For the text-containing cell, return its midpoint in (X, Y) coordinate format. 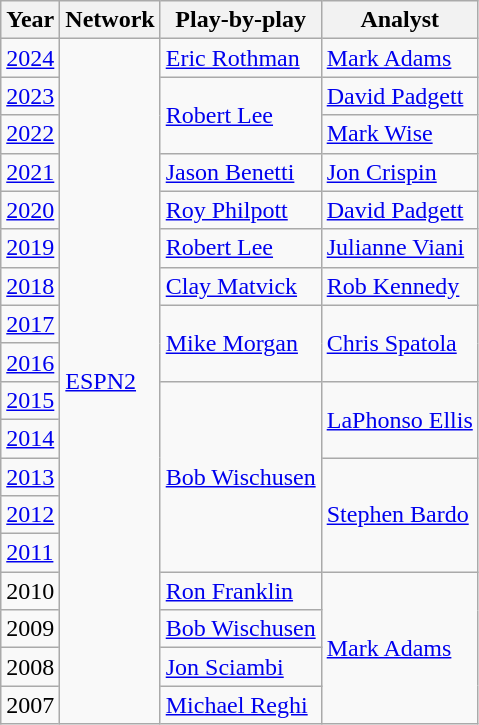
Mark Wise (400, 134)
2008 (30, 667)
2023 (30, 96)
Mike Morgan (240, 343)
Year (30, 20)
2014 (30, 438)
2007 (30, 705)
Michael Reghi (240, 705)
2015 (30, 400)
Play-by-play (240, 20)
2017 (30, 324)
Clay Matvick (240, 286)
Chris Spatola (400, 343)
Jon Crispin (400, 172)
2024 (30, 58)
Jason Benetti (240, 172)
Stephen Bardo (400, 515)
2021 (30, 172)
2010 (30, 591)
2020 (30, 210)
LaPhonso Ellis (400, 419)
Roy Philpott (240, 210)
Analyst (400, 20)
Jon Sciambi (240, 667)
Rob Kennedy (400, 286)
Julianne Viani (400, 248)
2016 (30, 362)
2022 (30, 134)
Network (110, 20)
2012 (30, 515)
ESPN2 (110, 382)
2011 (30, 553)
2009 (30, 629)
2019 (30, 248)
Ron Franklin (240, 591)
2013 (30, 477)
Eric Rothman (240, 58)
2018 (30, 286)
